Provide the (x, y) coordinate of the cell's center where the given text is located.  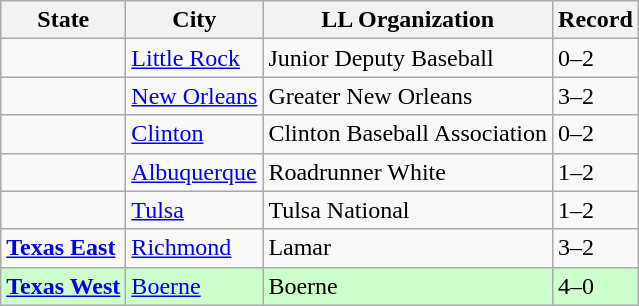
4–0 (596, 286)
Richmond (194, 248)
Tulsa (194, 210)
City (194, 20)
Texas West (64, 286)
Albuquerque (194, 172)
Little Rock (194, 58)
Record (596, 20)
Clinton (194, 134)
Clinton Baseball Association (408, 134)
Texas East (64, 248)
New Orleans (194, 96)
Lamar (408, 248)
Roadrunner White (408, 172)
LL Organization (408, 20)
Junior Deputy Baseball (408, 58)
Tulsa National (408, 210)
Greater New Orleans (408, 96)
State (64, 20)
